Search for the cell housing the specified text and yield its (x, y) center coordinate. 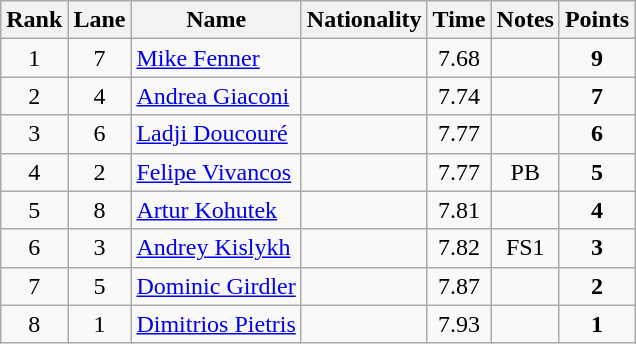
Name (216, 20)
7.93 (459, 324)
9 (596, 58)
7.82 (459, 248)
7.74 (459, 96)
7.68 (459, 58)
PB (525, 172)
Ladji Doucouré (216, 134)
FS1 (525, 248)
7.87 (459, 286)
Mike Fenner (216, 58)
Andrea Giaconi (216, 96)
Time (459, 20)
Dimitrios Pietris (216, 324)
Artur Kohutek (216, 210)
Nationality (364, 20)
Lane (100, 20)
7.81 (459, 210)
Felipe Vivancos (216, 172)
Notes (525, 20)
Rank (34, 20)
Dominic Girdler (216, 286)
Points (596, 20)
Andrey Kislykh (216, 248)
